Pinpoint the cell where the given text exists, returning its (X, Y) midpoint coordinate. 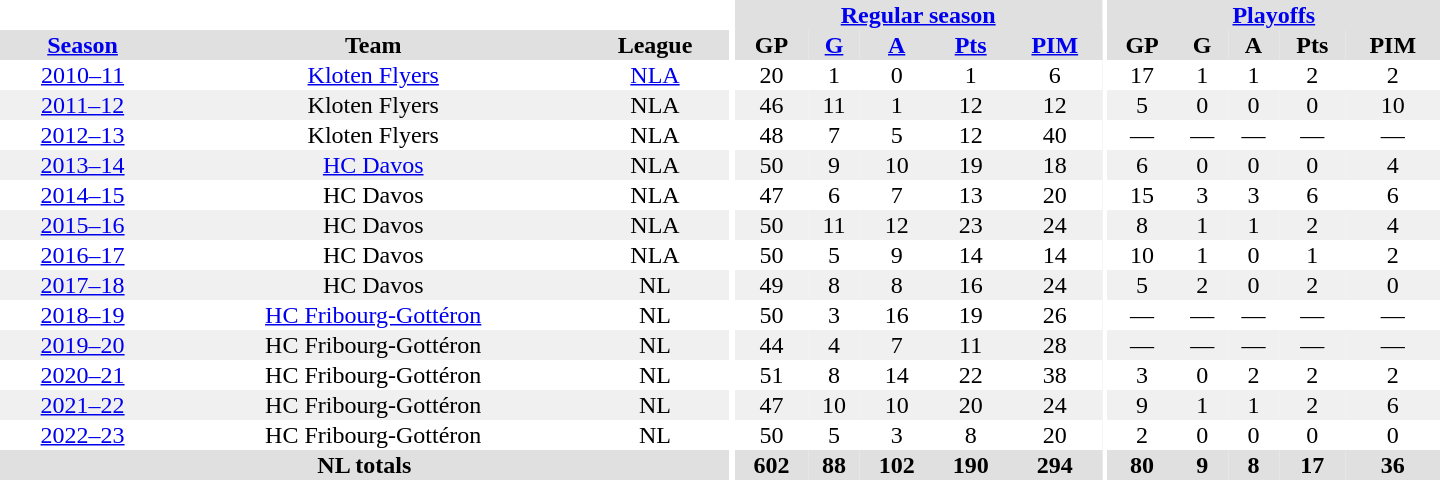
13 (971, 195)
2020–21 (82, 375)
2022–23 (82, 435)
2010–11 (82, 75)
49 (771, 285)
46 (771, 105)
80 (1142, 465)
League (654, 45)
Season (82, 45)
602 (771, 465)
Team (373, 45)
294 (1055, 465)
51 (771, 375)
48 (771, 135)
28 (1055, 345)
2021–22 (82, 405)
2015–16 (82, 225)
26 (1055, 315)
102 (897, 465)
44 (771, 345)
2018–19 (82, 315)
36 (1392, 465)
40 (1055, 135)
2016–17 (82, 255)
2019–20 (82, 345)
2011–12 (82, 105)
22 (971, 375)
2014–15 (82, 195)
2013–14 (82, 165)
190 (971, 465)
23 (971, 225)
2017–18 (82, 285)
2012–13 (82, 135)
38 (1055, 375)
88 (834, 465)
NL totals (364, 465)
Playoffs (1274, 15)
Regular season (918, 15)
15 (1142, 195)
18 (1055, 165)
